Provide the (x, y) coordinate of the cell's center where the given text is located.  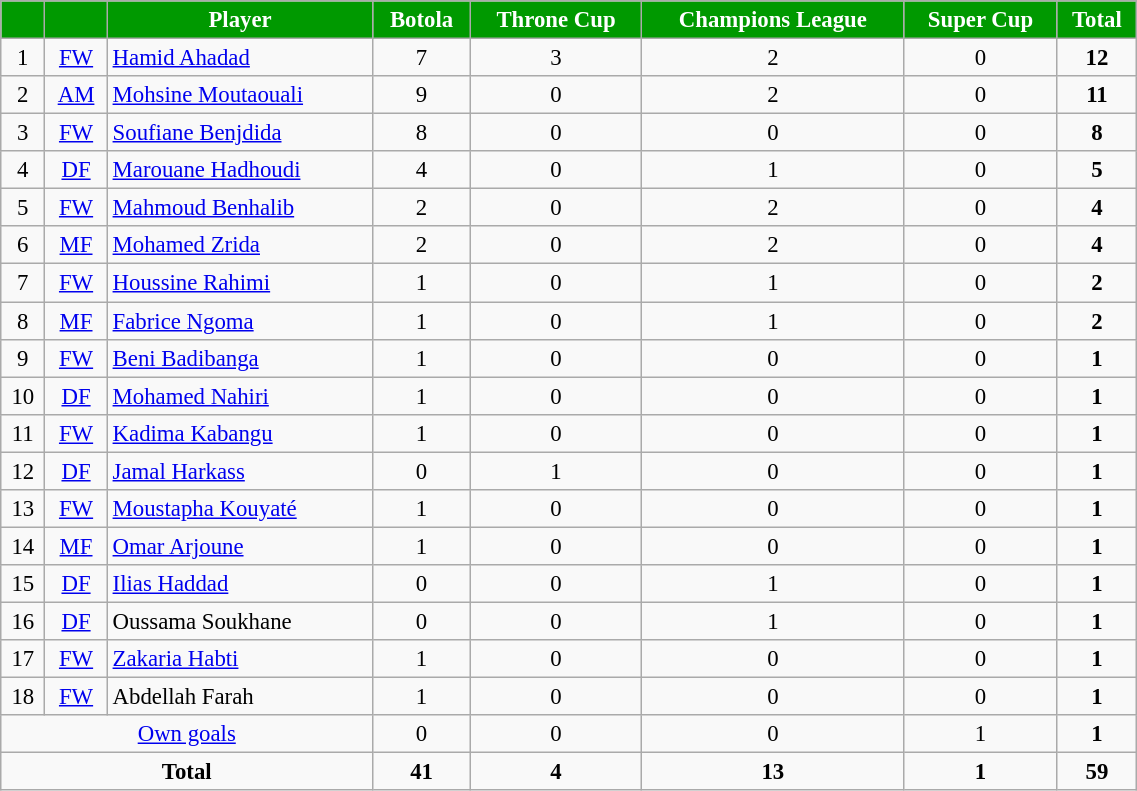
AM (76, 95)
Player (240, 20)
Mohamed Nahiri (240, 396)
Beni Badibanga (240, 358)
59 (1097, 772)
17 (23, 659)
Abdellah Farah (240, 697)
Super Cup (980, 20)
Mahmoud Benhalib (240, 208)
Ilias Haddad (240, 584)
Throne Cup (556, 20)
Mohamed Zrida (240, 245)
Marouane Hadhoudi (240, 170)
Houssine Rahimi (240, 283)
Mohsine Moutaouali (240, 95)
15 (23, 584)
41 (422, 772)
Botola (422, 20)
Champions League (773, 20)
Soufiane Benjdida (240, 133)
6 (23, 245)
Omar Arjoune (240, 546)
18 (23, 697)
Moustapha Kouyaté (240, 509)
16 (23, 621)
10 (23, 396)
Zakaria Habti (240, 659)
14 (23, 546)
Own goals (187, 734)
Fabrice Ngoma (240, 321)
Kadima Kabangu (240, 433)
Oussama Soukhane (240, 621)
Jamal Harkass (240, 471)
Hamid Ahadad (240, 58)
